From the cell containing the given text, extract its center point as [X, Y] coordinate. 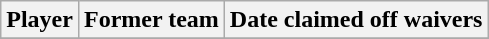
Former team [151, 20]
Player [40, 20]
Date claimed off waivers [356, 20]
